Output the (x, y) coordinate of the center of the cell containing the given text.  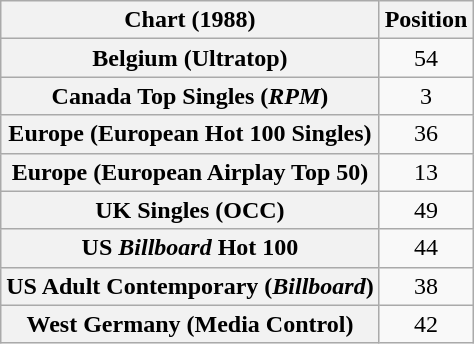
13 (426, 172)
Canada Top Singles (RPM) (190, 96)
Europe (European Hot 100 Singles) (190, 134)
44 (426, 248)
54 (426, 58)
Position (426, 20)
UK Singles (OCC) (190, 210)
US Adult Contemporary (Billboard) (190, 286)
Europe (European Airplay Top 50) (190, 172)
Chart (1988) (190, 20)
Belgium (Ultratop) (190, 58)
36 (426, 134)
US Billboard Hot 100 (190, 248)
West Germany (Media Control) (190, 324)
3 (426, 96)
42 (426, 324)
49 (426, 210)
38 (426, 286)
